Identify which cell holds the provided text, then report its [X, Y] central coordinate. 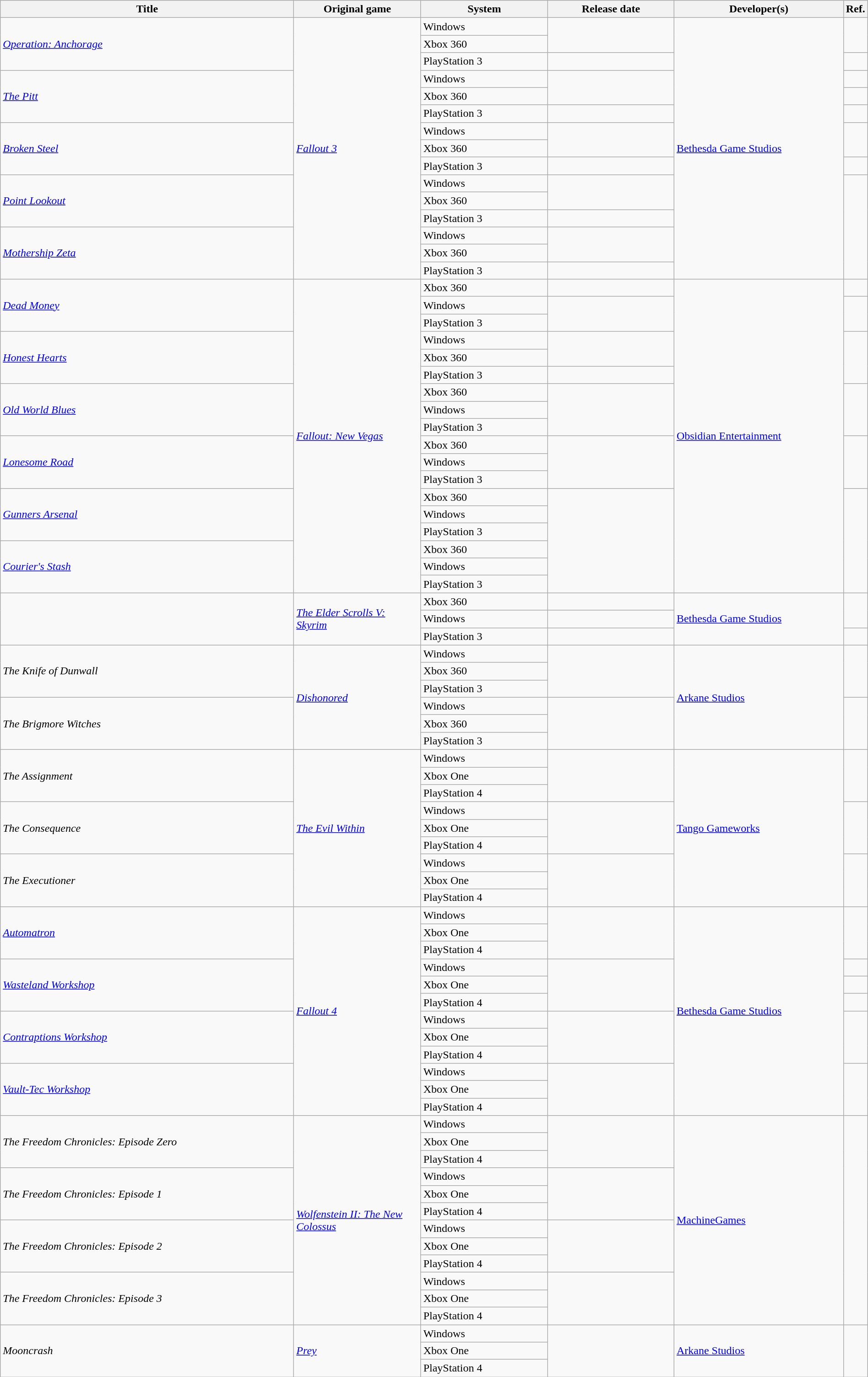
The Elder Scrolls V: Skyrim [357, 619]
Automatron [147, 932]
Prey [357, 1351]
Old World Blues [147, 410]
Obsidian Entertainment [759, 436]
Developer(s) [759, 9]
Gunners Arsenal [147, 514]
Release date [611, 9]
Courier's Stash [147, 567]
System [484, 9]
Contraptions Workshop [147, 1037]
The Freedom Chronicles: Episode Zero [147, 1142]
Title [147, 9]
The Evil Within [357, 828]
Wolfenstein II: The New Colossus [357, 1220]
The Assignment [147, 775]
Point Lookout [147, 201]
Mooncrash [147, 1351]
The Pitt [147, 96]
The Freedom Chronicles: Episode 1 [147, 1194]
Ref. [855, 9]
Dishonored [357, 697]
Tango Gameworks [759, 828]
The Knife of Dunwall [147, 671]
MachineGames [759, 1220]
The Brigmore Witches [147, 723]
Mothership Zeta [147, 253]
The Consequence [147, 828]
Lonesome Road [147, 462]
The Executioner [147, 880]
Wasteland Workshop [147, 985]
Dead Money [147, 305]
Operation: Anchorage [147, 44]
Original game [357, 9]
Fallout: New Vegas [357, 436]
Honest Hearts [147, 358]
Broken Steel [147, 148]
The Freedom Chronicles: Episode 3 [147, 1298]
Fallout 3 [357, 148]
The Freedom Chronicles: Episode 2 [147, 1246]
Fallout 4 [357, 1011]
Vault-Tec Workshop [147, 1090]
